Return the (x, y) coordinate for the center point of the cell that contains the specified text.  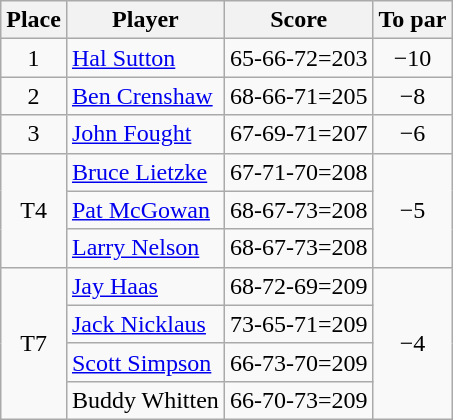
−4 (412, 343)
Buddy Whitten (145, 400)
66-70-73=209 (298, 400)
Player (145, 20)
65-66-72=203 (298, 58)
To par (412, 20)
−10 (412, 58)
Ben Crenshaw (145, 96)
T7 (34, 343)
John Fought (145, 134)
T4 (34, 210)
Hal Sutton (145, 58)
Jack Nicklaus (145, 324)
68-72-69=209 (298, 286)
−5 (412, 210)
−8 (412, 96)
Larry Nelson (145, 248)
73-65-71=209 (298, 324)
67-71-70=208 (298, 172)
Scott Simpson (145, 362)
Jay Haas (145, 286)
Place (34, 20)
67-69-71=207 (298, 134)
2 (34, 96)
3 (34, 134)
Pat McGowan (145, 210)
1 (34, 58)
Score (298, 20)
Bruce Lietzke (145, 172)
68-66-71=205 (298, 96)
−6 (412, 134)
66-73-70=209 (298, 362)
